Output the [X, Y] coordinate of the center of the cell containing the given text.  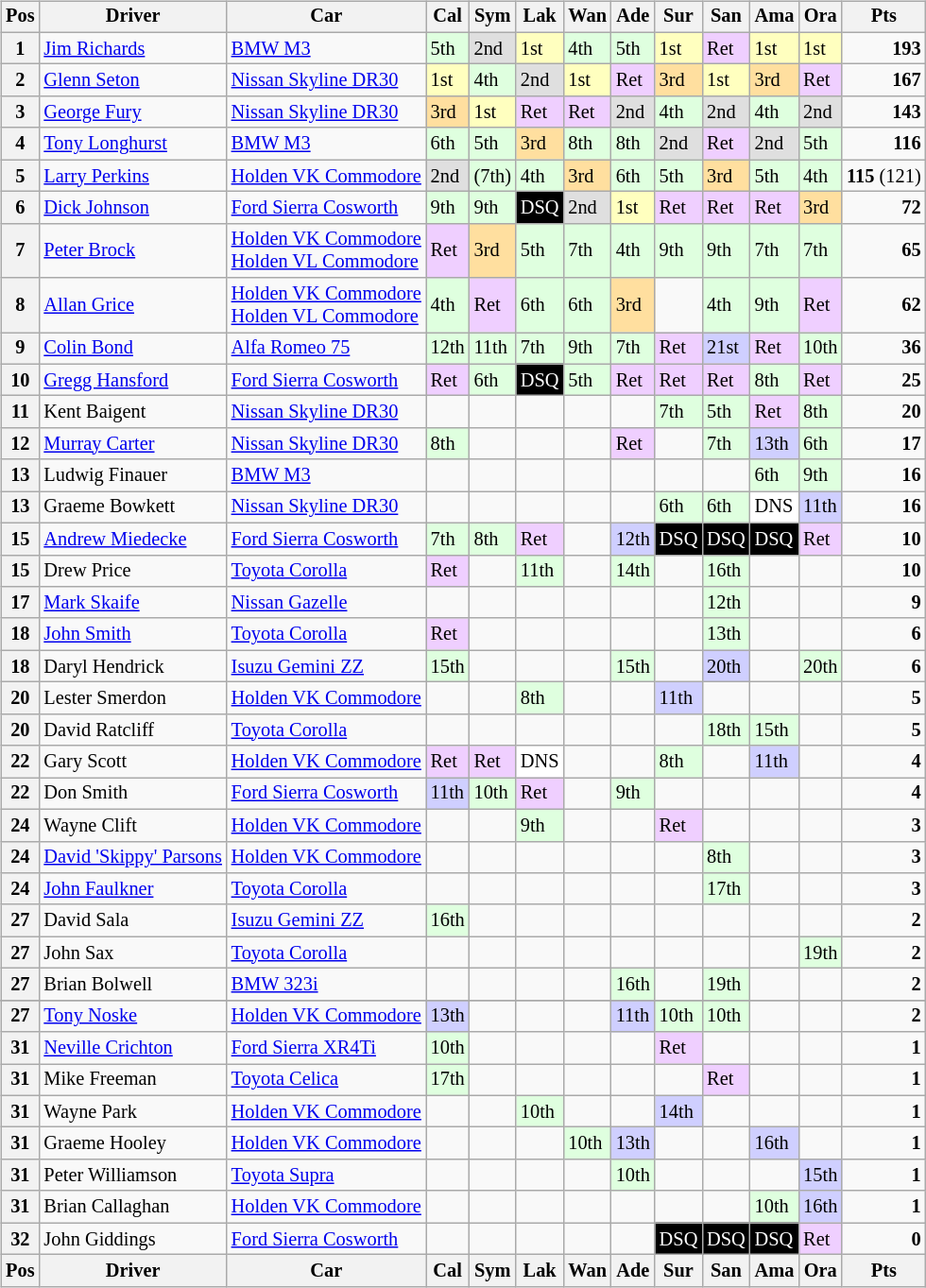
Don Smith [132, 794]
Allan Grice [132, 305]
David 'Skippy' Parsons [132, 857]
Wayne Clift [132, 825]
David Sala [132, 920]
Graeme Bowkett [132, 507]
Mark Skaife [132, 603]
Gary Scott [132, 762]
John Faulkner [132, 889]
Murray Carter [132, 444]
36 [883, 349]
Toyota Celica [327, 1080]
72 [883, 208]
Alfa Romeo 75 [327, 349]
Mike Freeman [132, 1080]
Dick Johnson [132, 208]
143 [883, 112]
7 [20, 250]
BMW 323i [327, 985]
Neville Crichton [132, 1048]
John Smith [132, 634]
Ford Sierra XR4Ti [327, 1048]
65 [883, 250]
Toyota Supra [327, 1176]
Lester Smerdon [132, 698]
Brian Bolwell [132, 985]
Larry Perkins [132, 176]
12 [20, 444]
Gregg Hansford [132, 380]
193 [883, 48]
Peter Brock [132, 250]
0 [883, 1239]
Drew Price [132, 571]
John Giddings [132, 1239]
18th [726, 730]
115 (121) [883, 176]
11 [20, 412]
Graeme Hooley [132, 1143]
Brian Callaghan [132, 1207]
25 [883, 380]
David Ratcliff [132, 730]
8 [20, 305]
116 [883, 144]
Andrew Miedecke [132, 539]
21st [726, 349]
Colin Bond [132, 349]
Jim Richards [132, 48]
62 [883, 305]
Tony Longhurst [132, 144]
Nissan Gazelle [327, 603]
(7th) [493, 176]
167 [883, 80]
George Fury [132, 112]
Peter Williamson [132, 1176]
Daryl Hendrick [132, 666]
Glenn Seton [132, 80]
32 [20, 1239]
Kent Baigent [132, 412]
John Sax [132, 953]
Tony Noske [132, 1016]
Wayne Park [132, 1111]
Ludwig Finauer [132, 475]
